Detect which cell encompasses the target text, then output its [X, Y] center coordinate. 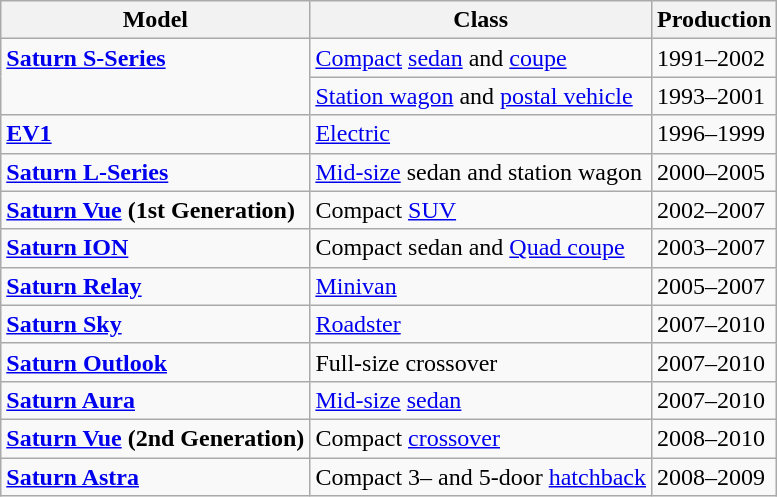
Saturn Sky [156, 324]
Saturn Aura [156, 400]
2002–2007 [714, 210]
Full-size crossover [481, 362]
2008–2009 [714, 477]
Compact sedan and Quad coupe [481, 248]
Saturn ION [156, 248]
Saturn Vue (2nd Generation) [156, 438]
Station wagon and postal vehicle [481, 96]
Saturn Outlook [156, 362]
2008–2010 [714, 438]
Compact crossover [481, 438]
Electric [481, 134]
Compact sedan and coupe [481, 58]
Saturn Vue (1st Generation) [156, 210]
Saturn S-Series [156, 77]
Production [714, 20]
Compact SUV [481, 210]
Saturn Relay [156, 286]
EV1 [156, 134]
1996–1999 [714, 134]
1993–2001 [714, 96]
2003–2007 [714, 248]
Model [156, 20]
Roadster [481, 324]
Mid-size sedan [481, 400]
Minivan [481, 286]
2000–2005 [714, 172]
Saturn L-Series [156, 172]
Mid-size sedan and station wagon [481, 172]
Class [481, 20]
Saturn Astra [156, 477]
1991–2002 [714, 58]
Compact 3– and 5-door hatchback [481, 477]
2005–2007 [714, 286]
